Locate the cell with the specified text and output its (x, y) center coordinate. 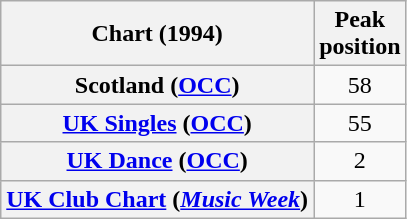
UK Dance (OCC) (158, 161)
55 (360, 123)
UK Club Chart (Music Week) (158, 199)
1 (360, 199)
Chart (1994) (158, 34)
Peakposition (360, 34)
UK Singles (OCC) (158, 123)
2 (360, 161)
58 (360, 85)
Scotland (OCC) (158, 85)
